Extract the (x, y) coordinate from the center of the cell holding the provided text.  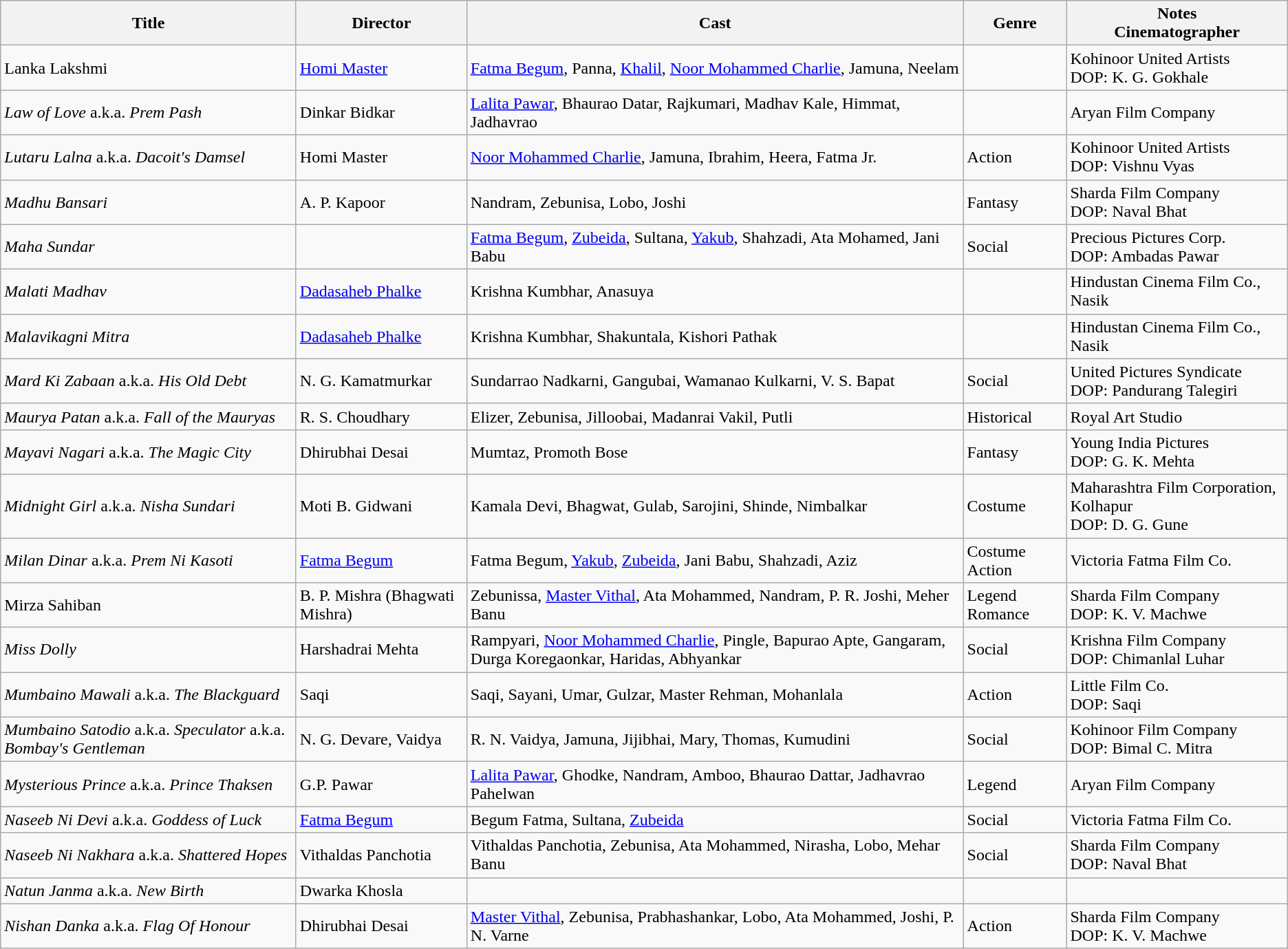
NotesCinematographer (1177, 23)
Midnight Girl a.k.a. Nisha Sundari (149, 506)
Master Vithal, Zebunisa, Prabhashankar, Lobo, Ata Mohammed, Joshi, P. N. Varne (715, 926)
Maha Sundar (149, 246)
Precious Pictures Corp.DOP: Ambadas Pawar (1177, 246)
Saqi, Sayani, Umar, Gulzar, Master Rehman, Mohanlala (715, 695)
Kohinoor Film CompanyDOP: Bimal C. Mitra (1177, 739)
Miss Dolly (149, 650)
Sundarrao Nadkarni, Gangubai, Wamanao Kulkarni, V. S. Bapat (715, 381)
Fatma Begum, Yakub, Zubeida, Jani Babu, Shahzadi, Aziz (715, 560)
Kohinoor United ArtistsDOP: Vishnu Vyas (1177, 157)
Kohinoor United ArtistsDOP: K. G. Gokhale (1177, 67)
Mumtaz, Promoth Bose (715, 451)
G.P. Pawar (381, 785)
Lanka Lakshmi (149, 67)
Fatma Begum, Panna, Khalil, Noor Mohammed Charlie, Jamuna, Neelam (715, 67)
Royal Art Studio (1177, 416)
Maurya Patan a.k.a. Fall of the Mauryas (149, 416)
B. P. Mishra (Bhagwati Mishra) (381, 606)
Lalita Pawar, Ghodke, Nandram, Amboo, Bhaurao Dattar, Jadhavrao Pahelwan (715, 785)
Milan Dinar a.k.a. Prem Ni Kasoti (149, 560)
A. P. Kapoor (381, 202)
Mayavi Nagari a.k.a. The Magic City (149, 451)
Elizer, Zebunisa, Jilloobai, Madanrai Vakil, Putli (715, 416)
Costume (1015, 506)
Malati Madhav (149, 292)
Cast (715, 23)
Rampyari, Noor Mohammed Charlie, Pingle, Bapurao Apte, Gangaram, Durga Koregaonkar, Haridas, Abhyankar (715, 650)
Mumbaino Mawali a.k.a. The Blackguard (149, 695)
R. N. Vaidya, Jamuna, Jijibhai, Mary, Thomas, Kumudini (715, 739)
Krishna Kumbhar, Anasuya (715, 292)
Mumbaino Satodio a.k.a. Speculator a.k.a. Bombay's Gentleman (149, 739)
Director (381, 23)
Harshadrai Mehta (381, 650)
Vithaldas Panchotia (381, 855)
R. S. Choudhary (381, 416)
Naseeb Ni Nakhara a.k.a. Shattered Hopes (149, 855)
Costume Action (1015, 560)
Legend (1015, 785)
Dinkar Bidkar (381, 113)
Little Film Co.DOP: Saqi (1177, 695)
Fatma Begum, Zubeida, Sultana, Yakub, Shahzadi, Ata Mohamed, Jani Babu (715, 246)
Law of Love a.k.a. Prem Pash (149, 113)
Nandram, Zebunisa, Lobo, Joshi (715, 202)
Begum Fatma, Sultana, Zubeida (715, 820)
Saqi (381, 695)
Zebunissa, Master Vithal, Ata Mohammed, Nandram, P. R. Joshi, Meher Banu (715, 606)
Moti B. Gidwani (381, 506)
United Pictures SyndicateDOP: Pandurang Talegiri (1177, 381)
Noor Mohammed Charlie, Jamuna, Ibrahim, Heera, Fatma Jr. (715, 157)
Madhu Bansari (149, 202)
Lutaru Lalna a.k.a. Dacoit's Damsel (149, 157)
Krishna Film CompanyDOP: Chimanlal Luhar (1177, 650)
Historical (1015, 416)
Legend Romance (1015, 606)
Young India PicturesDOP: G. K. Mehta (1177, 451)
Title (149, 23)
Maharashtra Film Corporation, KolhapurDOP: D. G. Gune (1177, 506)
N. G. Kamatmurkar (381, 381)
Malavikagni Mitra (149, 336)
Krishna Kumbhar, Shakuntala, Kishori Pathak (715, 336)
Kamala Devi, Bhagwat, Gulab, Sarojini, Shinde, Nimbalkar (715, 506)
Dwarka Khosla (381, 891)
N. G. Devare, Vaidya (381, 739)
Mysterious Prince a.k.a. Prince Thaksen (149, 785)
Lalita Pawar, Bhaurao Datar, Rajkumari, Madhav Kale, Himmat, Jadhavrao (715, 113)
Mirza Sahiban (149, 606)
Natun Janma a.k.a. New Birth (149, 891)
Naseeb Ni Devi a.k.a. Goddess of Luck (149, 820)
Genre (1015, 23)
Nishan Danka a.k.a. Flag Of Honour (149, 926)
Vithaldas Panchotia, Zebunisa, Ata Mohammed, Nirasha, Lobo, Mehar Banu (715, 855)
Mard Ki Zabaan a.k.a. His Old Debt (149, 381)
